Determine the (X, Y) coordinate at the center of the cell enclosing the given text.  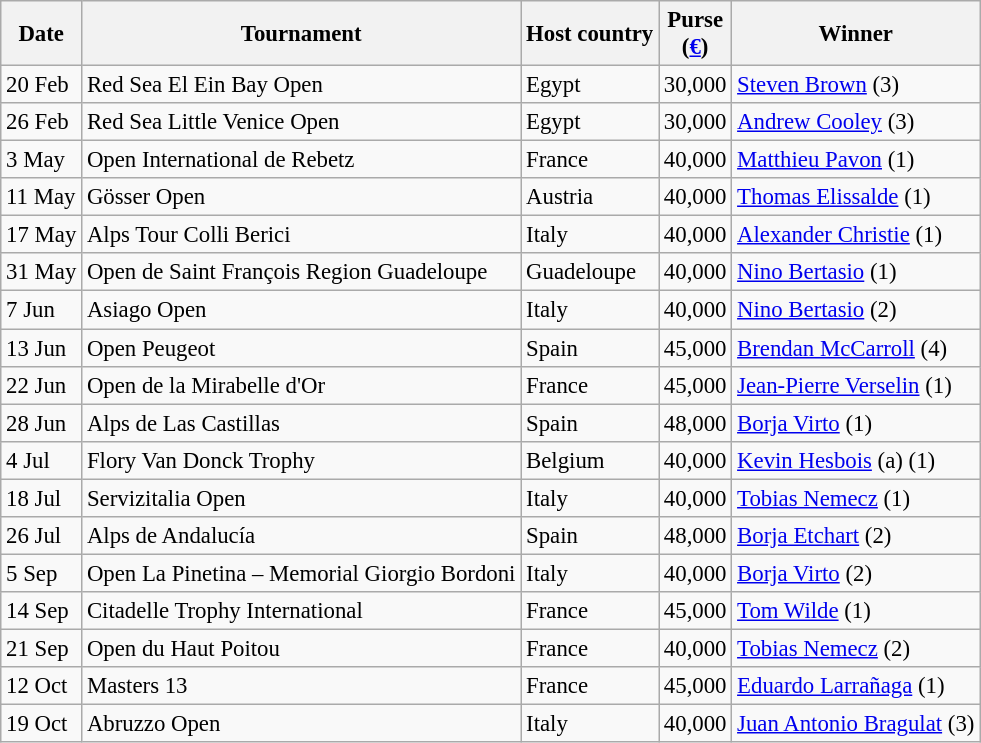
Open de Saint François Region Guadeloupe (302, 273)
13 Jun (42, 348)
12 Oct (42, 686)
Belgium (590, 460)
Austria (590, 197)
Red Sea Little Venice Open (302, 122)
Open de la Mirabelle d'Or (302, 385)
Borja Etchart (2) (856, 536)
26 Feb (42, 122)
Tobias Nemecz (1) (856, 498)
Masters 13 (302, 686)
Alps de Las Castillas (302, 423)
Date (42, 34)
11 May (42, 197)
Purse(€) (696, 34)
Andrew Cooley (3) (856, 122)
Alexander Christie (1) (856, 235)
Open du Haut Poitou (302, 648)
Abruzzo Open (302, 724)
Gösser Open (302, 197)
14 Sep (42, 611)
7 Jun (42, 310)
Juan Antonio Bragulat (3) (856, 724)
Nino Bertasio (2) (856, 310)
Kevin Hesbois (a) (1) (856, 460)
28 Jun (42, 423)
Red Sea El Ein Bay Open (302, 85)
18 Jul (42, 498)
Servizitalia Open (302, 498)
17 May (42, 235)
5 Sep (42, 573)
Host country (590, 34)
Open Peugeot (302, 348)
Nino Bertasio (1) (856, 273)
31 May (42, 273)
Borja Virto (1) (856, 423)
Alps Tour Colli Berici (302, 235)
19 Oct (42, 724)
22 Jun (42, 385)
Flory Van Donck Trophy (302, 460)
Jean-Pierre Verselin (1) (856, 385)
Asiago Open (302, 310)
Citadelle Trophy International (302, 611)
20 Feb (42, 85)
Thomas Elissalde (1) (856, 197)
Tom Wilde (1) (856, 611)
Winner (856, 34)
Tobias Nemecz (2) (856, 648)
Borja Virto (2) (856, 573)
Open International de Rebetz (302, 160)
Brendan McCarroll (4) (856, 348)
21 Sep (42, 648)
Matthieu Pavon (1) (856, 160)
26 Jul (42, 536)
3 May (42, 160)
Open La Pinetina – Memorial Giorgio Bordoni (302, 573)
Eduardo Larrañaga (1) (856, 686)
Alps de Andalucía (302, 536)
Guadeloupe (590, 273)
Tournament (302, 34)
Steven Brown (3) (856, 85)
4 Jul (42, 460)
